Capture the cell that displays the provided text and extract its [X, Y] central coordinate. 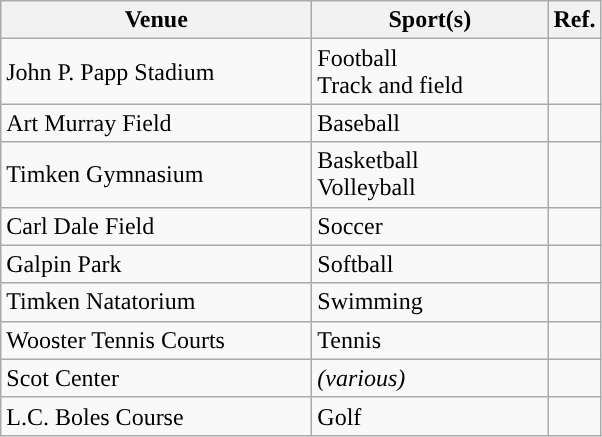
(various) [430, 378]
Basketball Volleyball [430, 174]
Baseball [430, 123]
Timken Gymnasium [156, 174]
Softball [430, 264]
Wooster Tennis Courts [156, 340]
Football Track and field [430, 72]
Scot Center [156, 378]
Art Murray Field [156, 123]
Swimming [430, 302]
Soccer [430, 226]
Carl Dale Field [156, 226]
Sport(s) [430, 20]
John P. Papp Stadium [156, 72]
Golf [430, 416]
Ref. [574, 20]
L.C. Boles Course [156, 416]
Tennis [430, 340]
Timken Natatorium [156, 302]
Galpin Park [156, 264]
Venue [156, 20]
